Return (x, y) of the center of cell containing provided text 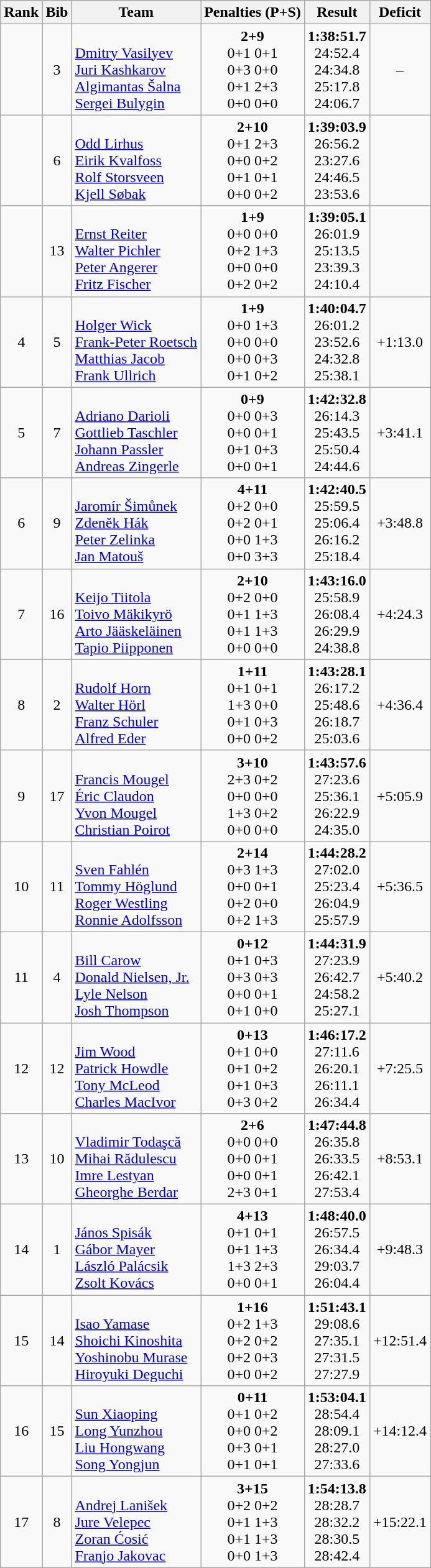
1:40:04.726:01.223:52.624:32.825:38.1 (337, 342)
+5:36.5 (399, 886)
1:42:40.525:59.525:06.426:16.225:18.4 (337, 523)
Dmitry VasilyevJuri KashkarovAlgimantas ŠalnaSergei Bulygin (136, 70)
+12:51.4 (399, 1341)
Bill CarowDonald Nielsen, Jr.Lyle NelsonJosh Thompson (136, 977)
2+140+3 1+30+0 0+10+2 0+00+2 1+3 (253, 886)
Bib (57, 12)
+15:22.1 (399, 1522)
1+90+0 0+00+2 1+30+0 0+00+2 0+2 (253, 251)
1:44:31.927:23.926:42.724:58.225:27.1 (337, 977)
1:39:03.926:56.223:27.624:46.523:53.6 (337, 160)
Rank (21, 12)
Rudolf HornWalter HörlFranz SchulerAlfred Eder (136, 705)
Penalties (P+S) (253, 12)
1:54:13.828:28.728:32.228:30.528:42.4 (337, 1522)
+1:13.0 (399, 342)
1:48:40.026:57.526:34.429:03.726:04.4 (337, 1250)
1:53:04.128:54.428:09.128:27.027:33.6 (337, 1431)
2 (57, 705)
Odd LirhusEirik KvalfossRolf StorsveenKjell Søbak (136, 160)
Francis MougelÉric ClaudonYvon MougelChristian Poirot (136, 795)
János SpisákGábor MayerLászló PalácsikZsolt Kovács (136, 1250)
1:42:32.826:14.325:43.525:50.424:44.6 (337, 433)
Vladimir TodaşcăMihai RădulescuImre LestyanGheorghe Berdar (136, 1159)
2+60+0 0+00+0 0+10+0 0+12+3 0+1 (253, 1159)
+8:53.1 (399, 1159)
+3:48.8 (399, 523)
Sven FahlénTommy HöglundRoger WestlingRonnie Adolfsson (136, 886)
2+90+1 0+10+3 0+00+1 2+30+0 0+0 (253, 70)
1:51:43.129:08.627:35.127:31.527:27.9 (337, 1341)
0+130+1 0+00+1 0+20+1 0+30+3 0+2 (253, 1068)
2+100+1 2+30+0 0+20+1 0+10+0 0+2 (253, 160)
+14:12.4 (399, 1431)
Team (136, 12)
Jaromír ŠimůnekZdeněk HákPeter ZelinkaJan Matouš (136, 523)
– (399, 70)
1:44:28.227:02.025:23.426:04.925:57.9 (337, 886)
Result (337, 12)
1:39:05.126:01.925:13.523:39.324:10.4 (337, 251)
Jim WoodPatrick HowdleTony McLeodCharles MacIvor (136, 1068)
1:38:51.724:52.424:34.825:17.824:06.7 (337, 70)
1+90+0 1+30+0 0+00+0 0+30+1 0+2 (253, 342)
Deficit (399, 12)
0+120+1 0+30+3 0+30+0 0+10+1 0+0 (253, 977)
1:43:28.126:17.225:48.626:18.725:03.6 (337, 705)
+4:36.4 (399, 705)
1:43:16.025:58.926:08.426:29.924:38.8 (337, 614)
Andrej LanišekJure VelepecZoran ĆosićFranjo Jakovac (136, 1522)
2+100+2 0+00+1 1+30+1 1+30+0 0+0 (253, 614)
1:43:57.627:23.625:36.126:22.924:35.0 (337, 795)
1+160+2 1+30+2 0+20+2 0+30+0 0+2 (253, 1341)
4+130+1 0+10+1 1+31+3 2+30+0 0+1 (253, 1250)
Isao YamaseShoichi KinoshitaYoshinobu MuraseHiroyuki Deguchi (136, 1341)
+7:25.5 (399, 1068)
+9:48.3 (399, 1250)
Ernst ReiterWalter PichlerPeter AngererFritz Fischer (136, 251)
4+110+2 0+00+2 0+10+0 1+30+0 3+3 (253, 523)
Sun XiaopingLong YunzhouLiu HongwangSong Yongjun (136, 1431)
3+150+2 0+20+1 1+30+1 1+30+0 1+3 (253, 1522)
0+110+1 0+20+0 0+20+3 0+10+1 0+1 (253, 1431)
1:46:17.227:11.626:20.126:11.126:34.4 (337, 1068)
Adriano DarioliGottlieb TaschlerJohann PasslerAndreas Zingerle (136, 433)
Holger WickFrank-Peter RoetschMatthias JacobFrank Ullrich (136, 342)
1+110+1 0+11+3 0+00+1 0+30+0 0+2 (253, 705)
3+102+3 0+20+0 0+01+3 0+20+0 0+0 (253, 795)
Keijo TiitolaToivo MäkikyröArto JääskeläinenTapio Piipponen (136, 614)
+3:41.1 (399, 433)
0+90+0 0+30+0 0+10+1 0+30+0 0+1 (253, 433)
1 (57, 1250)
+4:24.3 (399, 614)
+5:05.9 (399, 795)
+5:40.2 (399, 977)
1:47:44.826:35.826:33.526:42.127:53.4 (337, 1159)
3 (57, 70)
